Return the [x, y] coordinate for the center point of the cell that contains the specified text.  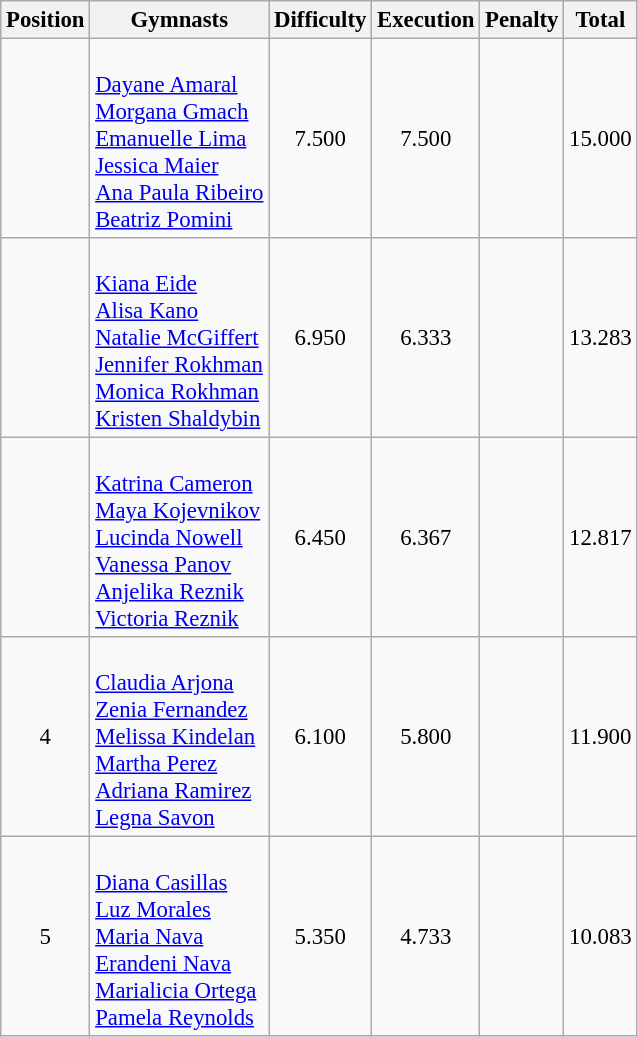
Claudia ArjonaZenia FernandezMelissa KindelanMartha PerezAdriana RamirezLegna Savon [180, 737]
4.733 [426, 937]
6.333 [426, 338]
6.950 [320, 338]
12.817 [600, 538]
13.283 [600, 338]
Dayane AmaralMorgana GmachEmanuelle LimaJessica MaierAna Paula RibeiroBeatriz Pomini [180, 139]
Total [600, 20]
Difficulty [320, 20]
15.000 [600, 139]
10.083 [600, 937]
6.367 [426, 538]
Kiana EideAlisa KanoNatalie McGiffertJennifer RokhmanMonica RokhmanKristen Shaldybin [180, 338]
Position [46, 20]
Diana Casillas Luz Morales Maria Nava Erandeni Nava Marialicia Ortega Pamela Reynolds [180, 937]
5.800 [426, 737]
6.100 [320, 737]
4 [46, 737]
11.900 [600, 737]
6.450 [320, 538]
Penalty [522, 20]
5 [46, 937]
Gymnasts [180, 20]
Execution [426, 20]
5.350 [320, 937]
Katrina Cameron Maya Kojevnikov Lucinda Nowell Vanessa Panov Anjelika Reznik Victoria Reznik [180, 538]
